Capture the cell that displays the provided text and extract its (x, y) central coordinate. 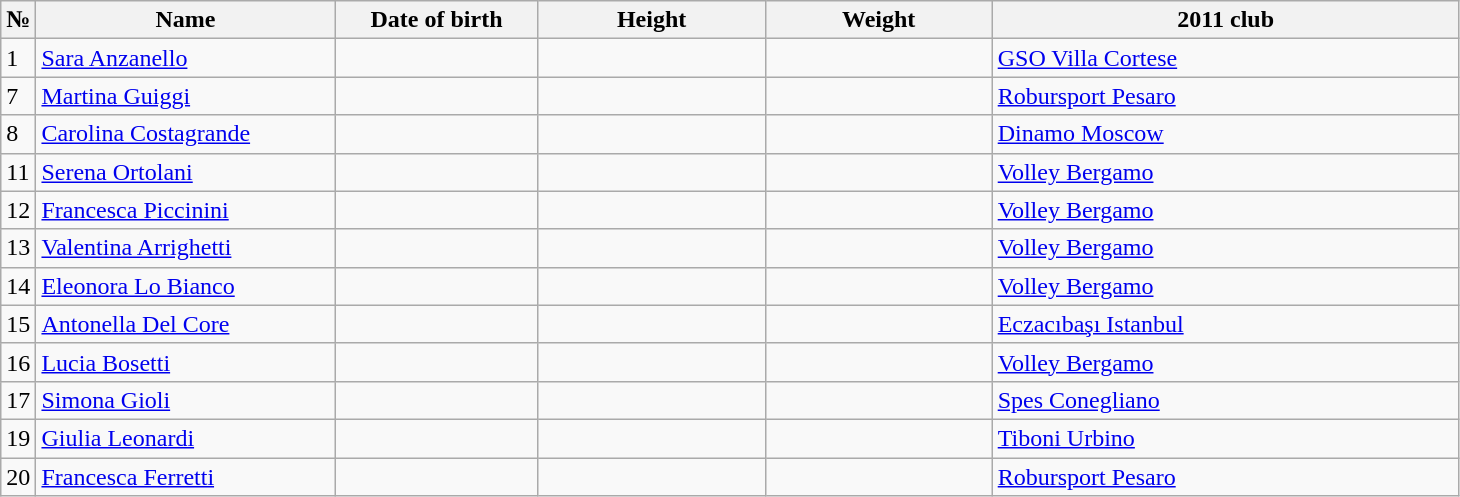
8 (18, 134)
Weight (878, 20)
Tiboni Urbino (1226, 438)
Martina Guiggi (186, 96)
Antonella Del Core (186, 324)
Lucia Bosetti (186, 362)
Serena Ortolani (186, 172)
Giulia Leonardi (186, 438)
14 (18, 286)
13 (18, 248)
Simona Gioli (186, 400)
№ (18, 20)
Height (652, 20)
19 (18, 438)
20 (18, 477)
1 (18, 58)
GSO Villa Cortese (1226, 58)
12 (18, 210)
Dinamo Moscow (1226, 134)
Name (186, 20)
Carolina Costagrande (186, 134)
11 (18, 172)
Francesca Ferretti (186, 477)
Sara Anzanello (186, 58)
15 (18, 324)
Spes Conegliano (1226, 400)
Francesca Piccinini (186, 210)
7 (18, 96)
Date of birth (436, 20)
Valentina Arrighetti (186, 248)
17 (18, 400)
Eczacıbaşı Istanbul (1226, 324)
Eleonora Lo Bianco (186, 286)
16 (18, 362)
2011 club (1226, 20)
